Scan for the cell matching the given text and deliver its (X, Y) coordinate at center. 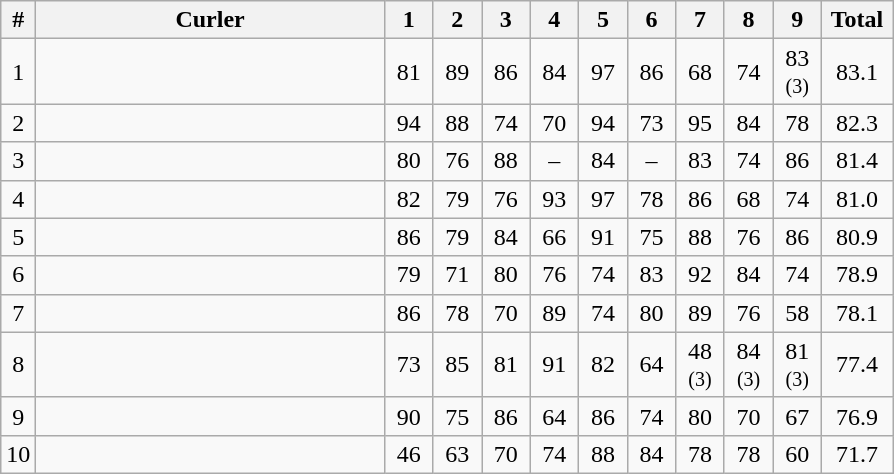
71.7 (856, 454)
83.1 (856, 72)
80.9 (856, 237)
81.0 (856, 199)
77.4 (856, 364)
48 (3) (700, 364)
76.9 (856, 416)
81.4 (856, 161)
63 (458, 454)
82.3 (856, 123)
Total (856, 20)
78.1 (856, 313)
60 (798, 454)
71 (458, 275)
95 (700, 123)
78.9 (856, 275)
90 (408, 416)
10 (18, 454)
66 (554, 237)
58 (798, 313)
81 (3) (798, 364)
84 (3) (748, 364)
# (18, 20)
Curler (210, 20)
83 (3) (798, 72)
46 (408, 454)
93 (554, 199)
67 (798, 416)
85 (458, 364)
92 (700, 275)
